Locate the cell with the specified text and output its [X, Y] center coordinate. 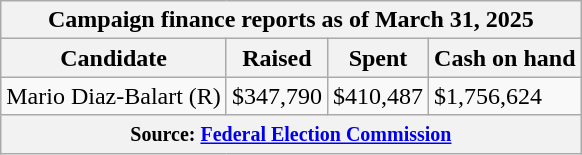
Campaign finance reports as of March 31, 2025 [291, 20]
Mario Diaz-Balart (R) [114, 96]
Raised [276, 58]
$410,487 [378, 96]
Source: Federal Election Commission [291, 134]
Candidate [114, 58]
$347,790 [276, 96]
$1,756,624 [505, 96]
Spent [378, 58]
Cash on hand [505, 58]
